Capture the cell that displays the provided text and extract its [x, y] central coordinate. 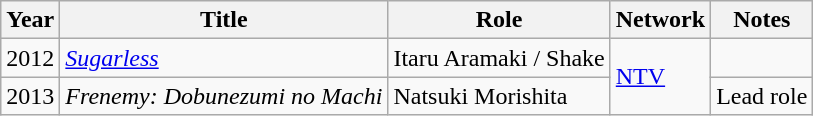
Network [660, 20]
Natsuki Morishita [499, 96]
Lead role [762, 96]
Role [499, 20]
2012 [30, 58]
Itaru Aramaki / Shake [499, 58]
Frenemy: Dobunezumi no Machi [224, 96]
Title [224, 20]
Notes [762, 20]
Sugarless [224, 58]
Year [30, 20]
NTV [660, 77]
2013 [30, 96]
